Search for the cell housing the specified text and yield its [X, Y] center coordinate. 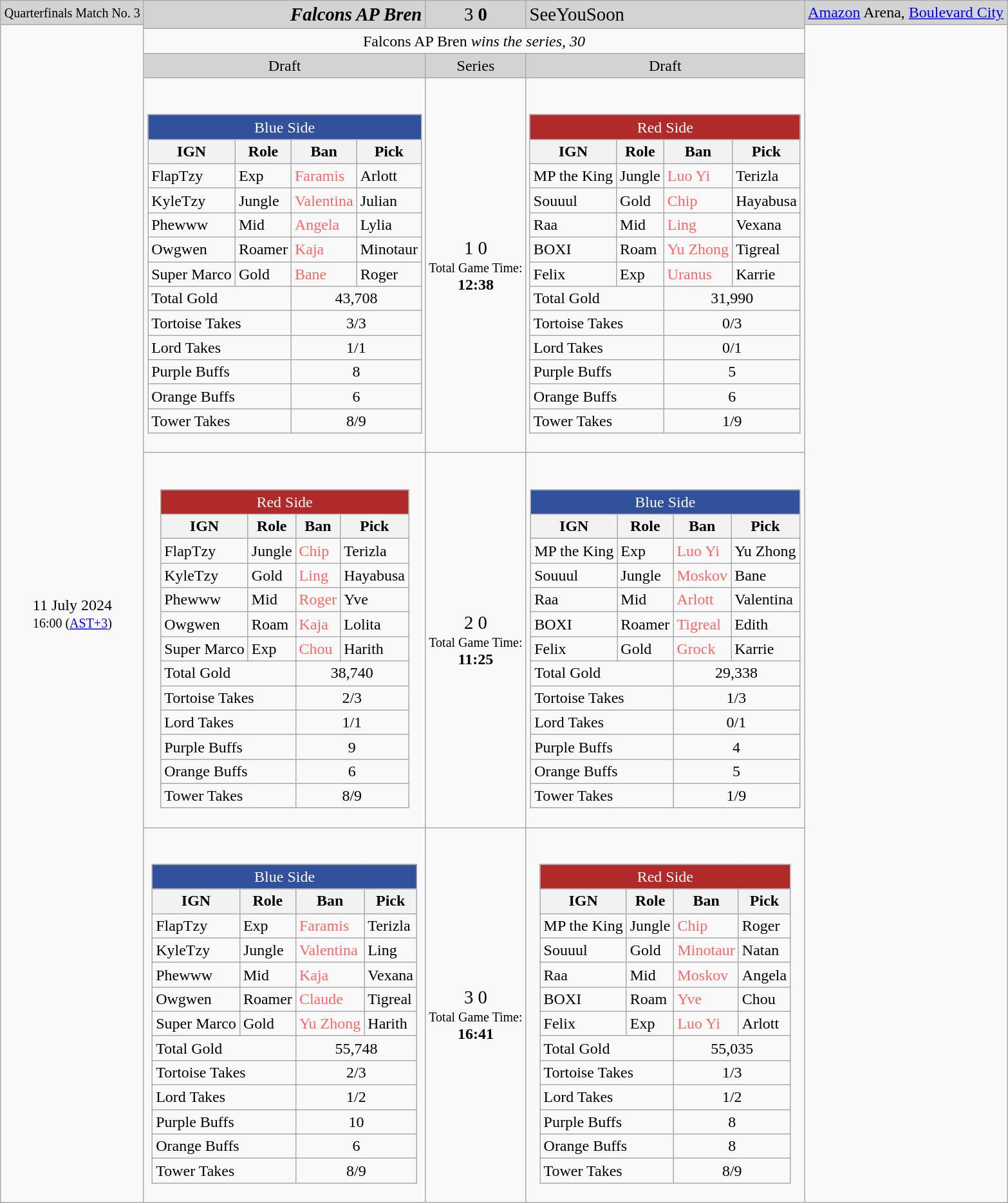
38,740 [351, 673]
Falcons AP Bren [285, 15]
3/3 [356, 323]
Grock [702, 649]
0/3 [732, 323]
Uranus [698, 274]
1 0Total Game Time:12:38 [476, 265]
Lolita [375, 624]
Julian [389, 200]
3 0 [476, 15]
SeeYouSoon [666, 15]
Natan [764, 950]
29,338 [736, 673]
55,035 [733, 1048]
55,748 [356, 1048]
Claude [330, 999]
Amazon Arena, Boulevard City [906, 13]
31,990 [732, 299]
Falcons AP Bren wins the series, 30 [474, 41]
9 [351, 747]
Series [476, 66]
Edith [765, 624]
43,708 [356, 299]
4 [736, 747]
Quarterfinals Match No. 3 [72, 13]
11 July 2024 16:00 (AST+3) [72, 614]
Lylia [389, 225]
3 0Total Game Time:16:41 [476, 1015]
10 [356, 1122]
2 0Total Game Time:11:25 [476, 640]
